Return (x, y) of the center of cell containing provided text 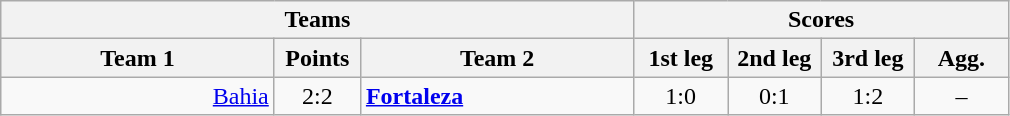
Fortaleza (497, 96)
1st leg (681, 58)
Agg. (962, 58)
1:0 (681, 96)
– (962, 96)
2nd leg (775, 58)
3rd leg (868, 58)
1:2 (868, 96)
Teams (318, 20)
Scores (821, 20)
Bahia (138, 96)
0:1 (775, 96)
Points (317, 58)
Team 2 (497, 58)
2:2 (317, 96)
Team 1 (138, 58)
